For the text-containing cell, return its midpoint in (X, Y) coordinate format. 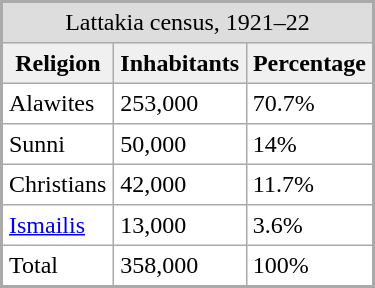
13,000 (180, 225)
Total (58, 266)
Ismailis (58, 225)
11.7% (310, 184)
Lattakia census, 1921–22 (188, 22)
42,000 (180, 184)
14% (310, 144)
Percentage (310, 63)
Alawites (58, 103)
253,000 (180, 103)
358,000 (180, 266)
3.6% (310, 225)
50,000 (180, 144)
Sunni (58, 144)
Christians (58, 184)
Inhabitants (180, 63)
100% (310, 266)
70.7% (310, 103)
Religion (58, 63)
